Pinpoint the cell where the given text exists, returning its [x, y] midpoint coordinate. 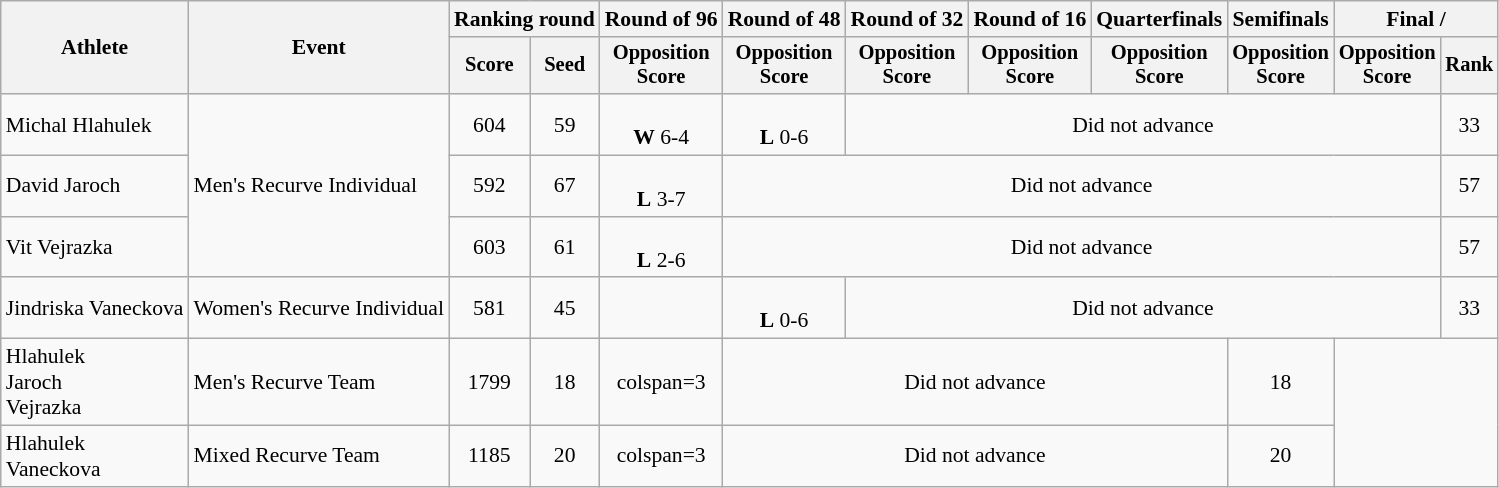
Vit Vejrazka [95, 248]
HlahulekJarochVejrazka [95, 382]
W 6-4 [662, 124]
Michal Hlahulek [95, 124]
L 2-6 [662, 248]
HlahulekVaneckova [95, 456]
Ranking round [524, 19]
Final / [1416, 19]
592 [490, 186]
1799 [490, 382]
1185 [490, 456]
David Jaroch [95, 186]
61 [565, 248]
67 [565, 186]
Jindriska Vaneckova [95, 308]
Athlete [95, 48]
Round of 32 [906, 19]
Semifinals [1280, 19]
581 [490, 308]
Round of 48 [784, 19]
Quarterfinals [1159, 19]
Men's Recurve Team [319, 382]
603 [490, 248]
Score [490, 66]
Round of 16 [1030, 19]
Mixed Recurve Team [319, 456]
Men's Recurve Individual [319, 186]
Round of 96 [662, 19]
L 3-7 [662, 186]
Event [319, 48]
59 [565, 124]
45 [565, 308]
Women's Recurve Individual [319, 308]
Rank [1469, 66]
Seed [565, 66]
604 [490, 124]
